Pinpoint the cell where the given text exists, returning its (x, y) midpoint coordinate. 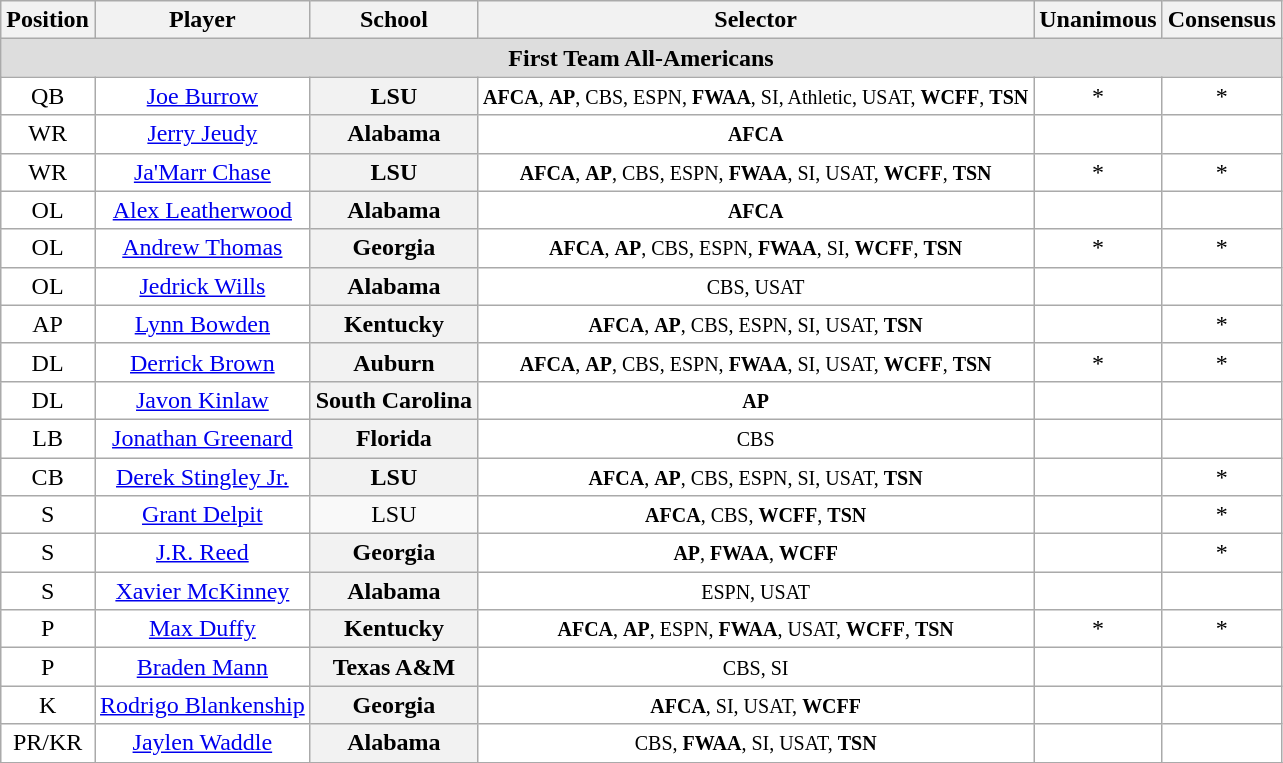
Rodrigo Blankenship (202, 705)
CBS, SI (756, 667)
Jaylen Waddle (202, 743)
CBS, FWAA, SI, USAT, TSN (756, 743)
Javon Kinlaw (202, 400)
Position (48, 20)
Player (202, 20)
K (48, 705)
First Team All-Americans (642, 58)
South Carolina (394, 400)
Max Duffy (202, 629)
Selector (756, 20)
Jedrick Wills (202, 286)
Andrew Thomas (202, 248)
AFCA, AP, CBS, ESPN, FWAA, SI, WCFF, TSN (756, 248)
Derek Stingley Jr. (202, 477)
Jonathan Greenard (202, 438)
Consensus (1222, 20)
AP, FWAA, WCFF (756, 553)
Braden Mann (202, 667)
School (394, 20)
QB (48, 96)
Lynn Bowden (202, 324)
Florida (394, 438)
LB (48, 438)
Unanimous (1098, 20)
Texas A&M (394, 667)
Xavier McKinney (202, 591)
Auburn (394, 362)
CBS (756, 438)
J.R. Reed (202, 553)
Ja'Marr Chase (202, 172)
Alex Leatherwood (202, 210)
PR/KR (48, 743)
Derrick Brown (202, 362)
Jerry Jeudy (202, 134)
AFCA, AP, CBS, ESPN, FWAA, SI, Athletic, USAT, WCFF, TSN (756, 96)
AFCA, AP, ESPN, FWAA, USAT, WCFF, TSN (756, 629)
Joe Burrow (202, 96)
ESPN, USAT (756, 591)
AFCA, CBS, WCFF, TSN (756, 515)
CB (48, 477)
CBS, USAT (756, 286)
AFCA, SI, USAT, WCFF (756, 705)
Grant Delpit (202, 515)
